Scan for the cell matching the given text and deliver its [X, Y] coordinate at center. 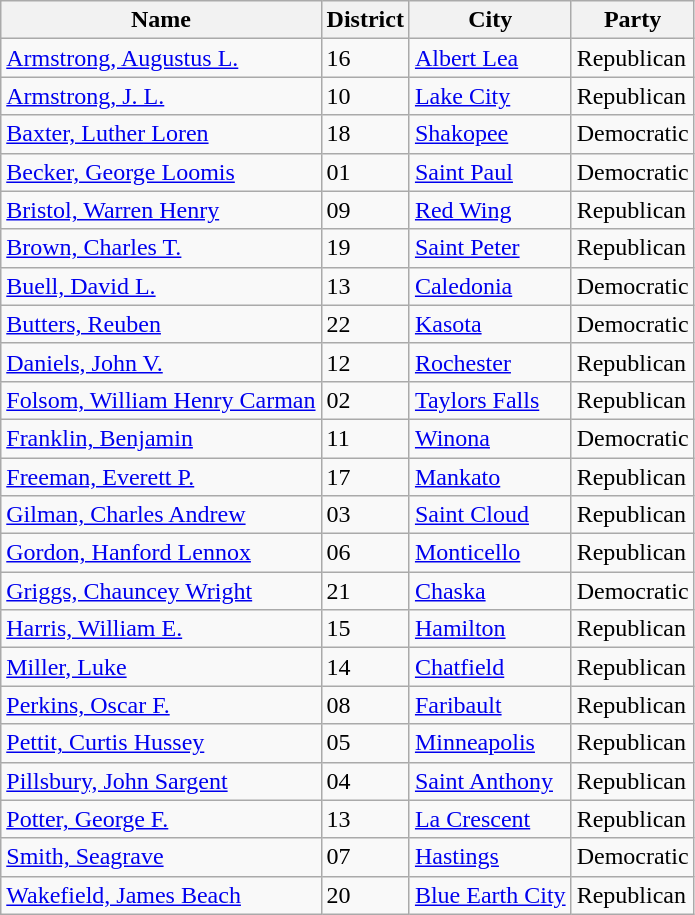
Red Wing [490, 210]
Miller, Luke [161, 667]
01 [365, 172]
03 [365, 515]
Folsom, William Henry Carman [161, 400]
Baxter, Luther Loren [161, 134]
Gilman, Charles Andrew [161, 515]
05 [365, 743]
15 [365, 629]
City [490, 20]
Freeman, Everett P. [161, 477]
Gordon, Hanford Lennox [161, 553]
Rochester [490, 362]
Hamilton [490, 629]
Saint Cloud [490, 515]
Blue Earth City [490, 895]
Bristol, Warren Henry [161, 210]
Griggs, Chauncey Wright [161, 591]
Wakefield, James Beach [161, 895]
11 [365, 438]
La Crescent [490, 819]
Harris, William E. [161, 629]
Kasota [490, 324]
Saint Anthony [490, 781]
08 [365, 705]
10 [365, 96]
District [365, 20]
09 [365, 210]
06 [365, 553]
Taylors Falls [490, 400]
Lake City [490, 96]
Armstrong, Augustus L. [161, 58]
Hastings [490, 857]
Smith, Seagrave [161, 857]
Winona [490, 438]
14 [365, 667]
Name [161, 20]
Faribault [490, 705]
Butters, Reuben [161, 324]
Buell, David L. [161, 286]
17 [365, 477]
12 [365, 362]
18 [365, 134]
Saint Paul [490, 172]
20 [365, 895]
22 [365, 324]
Saint Peter [490, 248]
Perkins, Oscar F. [161, 705]
Brown, Charles T. [161, 248]
Becker, George Loomis [161, 172]
Armstrong, J. L. [161, 96]
Monticello [490, 553]
Daniels, John V. [161, 362]
Franklin, Benjamin [161, 438]
Chatfield [490, 667]
02 [365, 400]
Chaska [490, 591]
Pettit, Curtis Hussey [161, 743]
19 [365, 248]
Albert Lea [490, 58]
Shakopee [490, 134]
Pillsbury, John Sargent [161, 781]
Minneapolis [490, 743]
Potter, George F. [161, 819]
16 [365, 58]
Caledonia [490, 286]
Party [632, 20]
21 [365, 591]
07 [365, 857]
04 [365, 781]
Mankato [490, 477]
